Return the [X, Y] coordinate for the center point of the cell that contains the specified text.  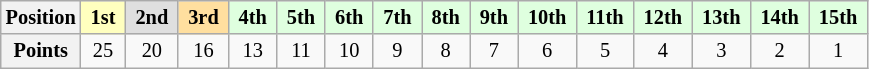
6 [547, 51]
15th [838, 17]
1 [838, 51]
3rd [203, 17]
2nd [152, 17]
1st [104, 17]
5 [604, 51]
11th [604, 17]
2 [779, 51]
4th [253, 17]
12th [663, 17]
13 [253, 51]
3 [721, 51]
20 [152, 51]
16 [203, 51]
25 [104, 51]
13th [721, 17]
8 [446, 51]
7 [494, 51]
5th [301, 17]
9 [397, 51]
9th [494, 17]
4 [663, 51]
6th [349, 17]
7th [397, 17]
Position [41, 17]
8th [446, 17]
10th [547, 17]
11 [301, 51]
14th [779, 17]
10 [349, 51]
Points [41, 51]
